Search for the cell housing the specified text and yield its [x, y] center coordinate. 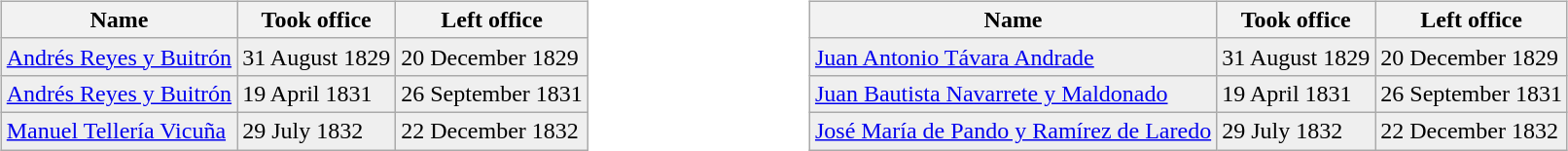
José María de Pando y Ramírez de Laredo [1013, 131]
Juan Antonio Távara Andrade [1013, 57]
Juan Bautista Navarrete y Maldonado [1013, 94]
Manuel Tellería Vicuña [119, 131]
